Determine the [X, Y] coordinate at the center of the cell enclosing the given text.  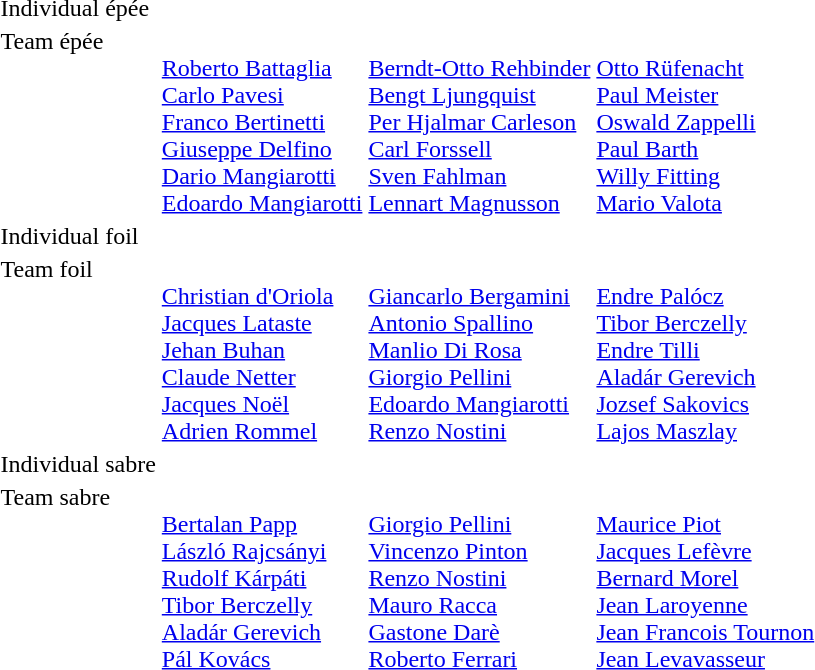
Christian d'OriolaJacques LatasteJehan BuhanClaude NetterJacques NoëlAdrien Rommel [262, 350]
Berndt-Otto RehbinderBengt LjungquistPer Hjalmar CarlesonCarl ForssellSven FahlmanLennart Magnusson [480, 122]
Roberto BattagliaCarlo PavesiFranco BertinettiGiuseppe DelfinoDario MangiarottiEdoardo Mangiarotti [262, 122]
Giancarlo BergaminiAntonio SpallinoManlio Di RosaGiorgio PelliniEdoardo MangiarottiRenzo Nostini [480, 350]
